Identify which cell holds the provided text, then report its (X, Y) central coordinate. 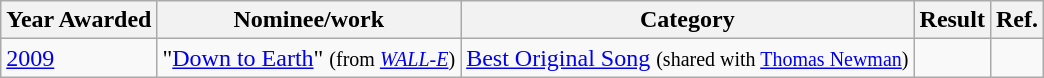
Ref. (1016, 20)
"Down to Earth" (from WALL-E) (309, 58)
Year Awarded (79, 20)
Category (688, 20)
2009 (79, 58)
Nominee/work (309, 20)
Result (952, 20)
Best Original Song (shared with Thomas Newman) (688, 58)
